Provide the [x, y] coordinate of the cell's center where the given text is located.  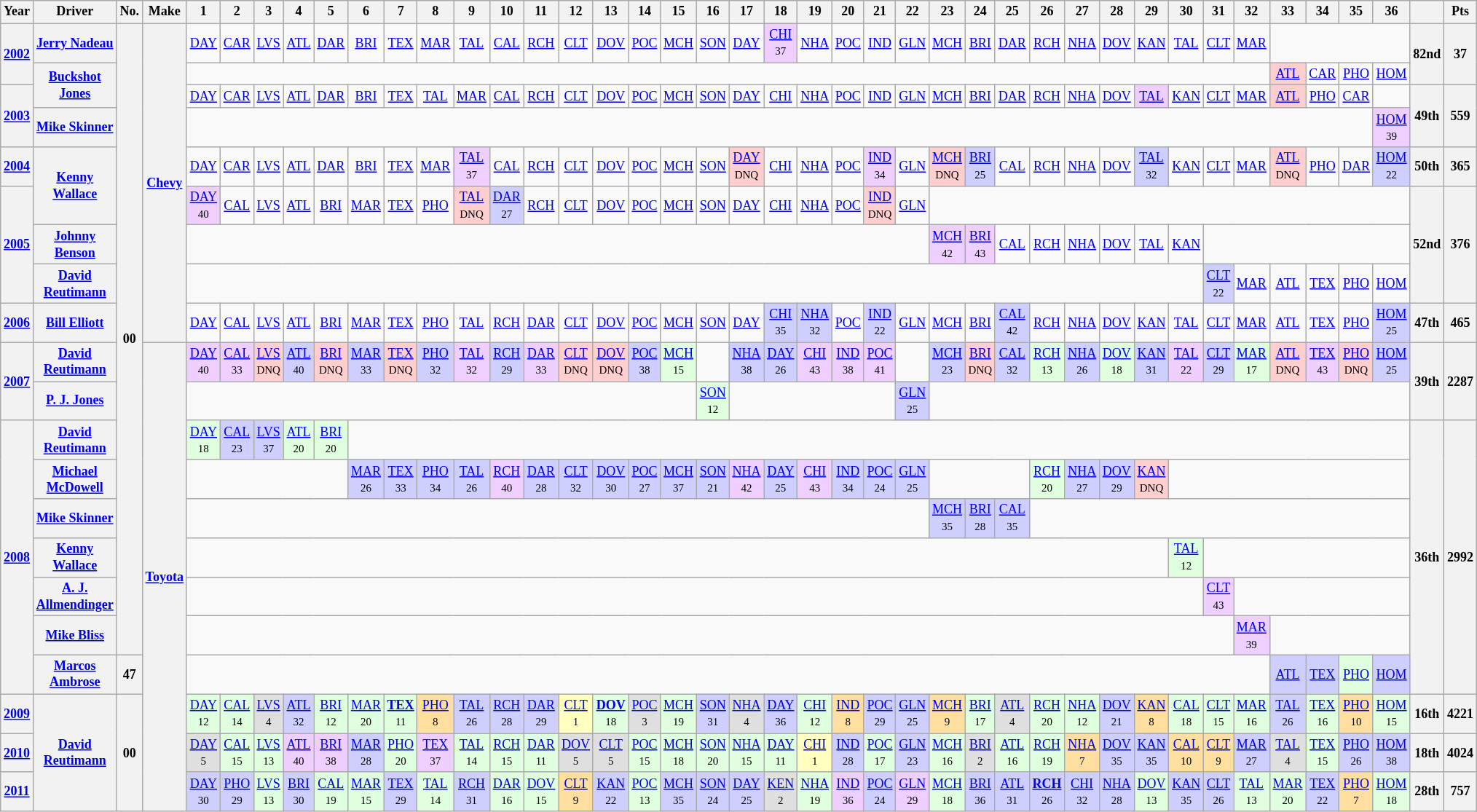
NHA27 [1082, 479]
MAR27 [1252, 753]
CLTDNQ [576, 362]
DAYDNQ [747, 167]
PHO32 [436, 362]
21 [880, 12]
BRI25 [980, 167]
TEX43 [1323, 362]
4221 [1461, 714]
IND22 [880, 323]
INDDNQ [880, 205]
2002 [17, 54]
PHO29 [237, 792]
15 [679, 12]
GLN23 [913, 753]
12 [576, 12]
CLT15 [1218, 714]
TEX22 [1323, 792]
RCH19 [1047, 753]
25 [1012, 12]
RCH31 [472, 792]
DOV30 [610, 479]
ATL31 [1012, 792]
POC3 [645, 714]
TEX15 [1323, 753]
SON24 [712, 792]
POC17 [880, 753]
18th [1427, 753]
2004 [17, 167]
CAL23 [237, 440]
CAL18 [1186, 714]
TAL12 [1186, 557]
NHA15 [747, 753]
TAL37 [472, 167]
PHO7 [1356, 792]
39th [1427, 382]
CLT1 [576, 714]
Jerry Nadeau [74, 43]
POC29 [880, 714]
2287 [1461, 382]
27 [1082, 12]
DOV21 [1116, 714]
P. J. Jones [74, 401]
RCH29 [507, 362]
ATL16 [1012, 753]
CAL14 [237, 714]
CLT5 [610, 753]
NHA7 [1082, 753]
TEX33 [401, 479]
23 [948, 12]
KAN8 [1151, 714]
PHO26 [1356, 753]
MCH42 [948, 245]
POC38 [645, 362]
10 [507, 12]
TEX37 [436, 753]
HOM22 [1391, 167]
DAY18 [203, 440]
DAR33 [541, 362]
CAL15 [237, 753]
Buckshot Jones [74, 85]
No. [130, 12]
NHA26 [1082, 362]
2005 [17, 245]
DOV13 [1151, 792]
SON12 [712, 401]
24 [980, 12]
2006 [17, 323]
5 [331, 12]
Bill Elliott [74, 323]
KAN22 [610, 792]
13 [610, 12]
DAR16 [507, 792]
14 [645, 12]
ATL20 [299, 440]
BRI30 [299, 792]
LVS37 [268, 440]
LVSDNQ [268, 362]
MCH15 [679, 362]
POC41 [880, 362]
47th [1427, 323]
2 [237, 12]
Johnny Benson [74, 245]
DAR29 [541, 714]
18 [781, 12]
PHODNQ [1356, 362]
20 [848, 12]
465 [1461, 323]
RCH40 [507, 479]
35 [1356, 12]
DOV15 [541, 792]
22 [913, 12]
SON21 [712, 479]
6 [366, 12]
50th [1427, 167]
IND38 [848, 362]
Marcos Ambrose [74, 674]
MCH23 [948, 362]
TEX16 [1323, 714]
TEX29 [401, 792]
DAY30 [203, 792]
Toyota [165, 577]
32 [1252, 12]
DOVDNQ [610, 362]
PHO20 [401, 753]
376 [1461, 245]
NHA19 [815, 792]
PHO8 [436, 714]
POC15 [645, 753]
MAR15 [366, 792]
365 [1461, 167]
CHI1 [815, 753]
SON20 [712, 753]
19 [815, 12]
PHO34 [436, 479]
CAL42 [1012, 323]
DOV35 [1116, 753]
IND36 [848, 792]
2010 [17, 753]
BRI28 [980, 519]
LVS4 [268, 714]
CHI37 [781, 43]
DOV5 [576, 753]
ATL32 [299, 714]
MCH16 [948, 753]
30 [1186, 12]
NHA28 [1116, 792]
NHA38 [747, 362]
BRI20 [331, 440]
17 [747, 12]
CLT32 [576, 479]
CLT29 [1218, 362]
TEXDNQ [401, 362]
16th [1427, 714]
HOM38 [1391, 753]
DAY5 [203, 753]
CLT22 [1218, 284]
A. J. Allmendinger [74, 596]
CHI35 [781, 323]
MAR39 [1252, 636]
DAR11 [541, 753]
BRI12 [331, 714]
NHA4 [747, 714]
DAR28 [541, 479]
MAR17 [1252, 362]
MAR28 [366, 753]
4 [299, 12]
RCH13 [1047, 362]
BRI38 [331, 753]
Mike Bliss [74, 636]
DAY26 [781, 362]
28th [1427, 792]
CAL10 [1186, 753]
Driver [74, 12]
8 [436, 12]
9 [472, 12]
559 [1461, 117]
DAY11 [781, 753]
Michael McDowell [74, 479]
DAR27 [507, 205]
DOV29 [1116, 479]
CHI12 [815, 714]
82nd [1427, 54]
CLT43 [1218, 596]
TAL22 [1186, 362]
7 [401, 12]
KEN2 [781, 792]
Pts [1461, 12]
MCH37 [679, 479]
RCH28 [507, 714]
2011 [17, 792]
34 [1323, 12]
DAY12 [203, 714]
26 [1047, 12]
CHI32 [1082, 792]
HOM39 [1391, 127]
CAL33 [237, 362]
31 [1218, 12]
52nd [1427, 245]
IND8 [848, 714]
36 [1391, 12]
MCH19 [679, 714]
MAR33 [366, 362]
MCH9 [948, 714]
Make [165, 12]
ATL4 [1012, 714]
2009 [17, 714]
SON31 [712, 714]
CAL32 [1012, 362]
BRI43 [980, 245]
MAR16 [1252, 714]
HOM15 [1391, 714]
2007 [17, 382]
29 [1151, 12]
47 [130, 674]
TAL4 [1288, 753]
49th [1427, 117]
1 [203, 12]
DAY36 [781, 714]
CAL19 [331, 792]
BRI2 [980, 753]
36th [1427, 557]
HOM18 [1391, 792]
CAL35 [1012, 519]
MCHDNQ [948, 167]
RCH15 [507, 753]
TEX11 [401, 714]
POC13 [645, 792]
KANDNQ [1151, 479]
MAR26 [366, 479]
GLN29 [913, 792]
4024 [1461, 753]
BRI17 [980, 714]
2008 [17, 557]
NHA12 [1082, 714]
Chevy [165, 183]
TAL13 [1252, 792]
TALDNQ [472, 205]
PHO10 [1356, 714]
KAN31 [1151, 362]
IND28 [848, 753]
2003 [17, 117]
28 [1116, 12]
16 [712, 12]
3 [268, 12]
POC27 [645, 479]
NHA32 [815, 323]
2992 [1461, 557]
37 [1461, 54]
33 [1288, 12]
Year [17, 12]
RCH26 [1047, 792]
NHA42 [747, 479]
11 [541, 12]
BRI36 [980, 792]
757 [1461, 792]
CLT26 [1218, 792]
